For the text-containing cell, return its midpoint in [X, Y] coordinate format. 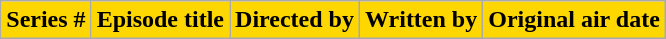
Original air date [574, 20]
Written by [420, 20]
Directed by [295, 20]
Series # [46, 20]
Episode title [160, 20]
